Locate the cell with the specified text and output its [X, Y] center coordinate. 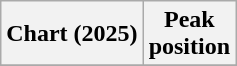
Chart (2025) [72, 34]
Peakposition [189, 34]
